Return the [X, Y] coordinate for the center point of the cell that contains the specified text.  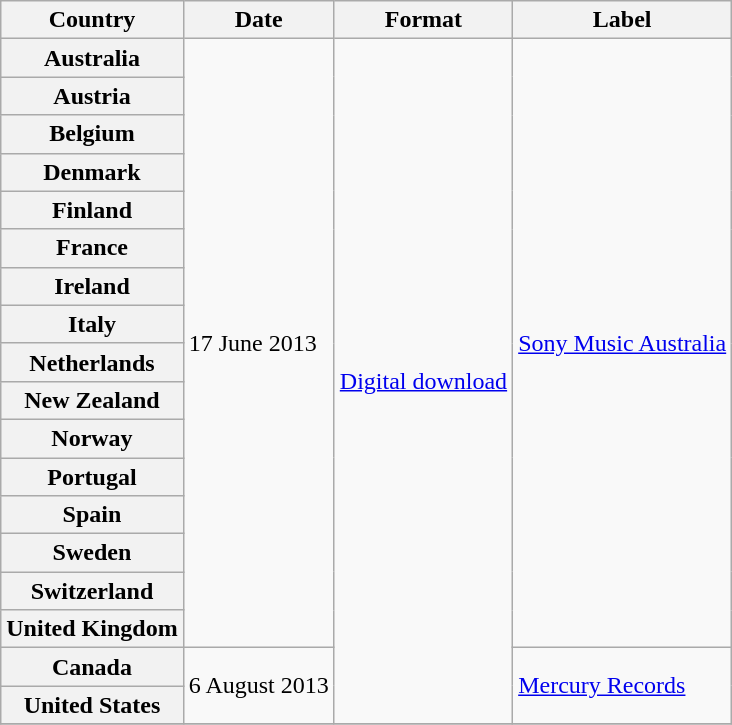
Spain [92, 515]
United States [92, 705]
Sony Music Australia [622, 344]
17 June 2013 [258, 344]
Norway [92, 438]
Netherlands [92, 362]
Digital download [423, 382]
Finland [92, 210]
Portugal [92, 477]
Belgium [92, 134]
Date [258, 20]
Italy [92, 324]
Canada [92, 667]
Format [423, 20]
New Zealand [92, 400]
Ireland [92, 286]
Mercury Records [622, 686]
France [92, 248]
Country [92, 20]
Label [622, 20]
6 August 2013 [258, 686]
United Kingdom [92, 629]
Australia [92, 58]
Sweden [92, 553]
Austria [92, 96]
Switzerland [92, 591]
Denmark [92, 172]
